Search for the cell housing the specified text and yield its (X, Y) center coordinate. 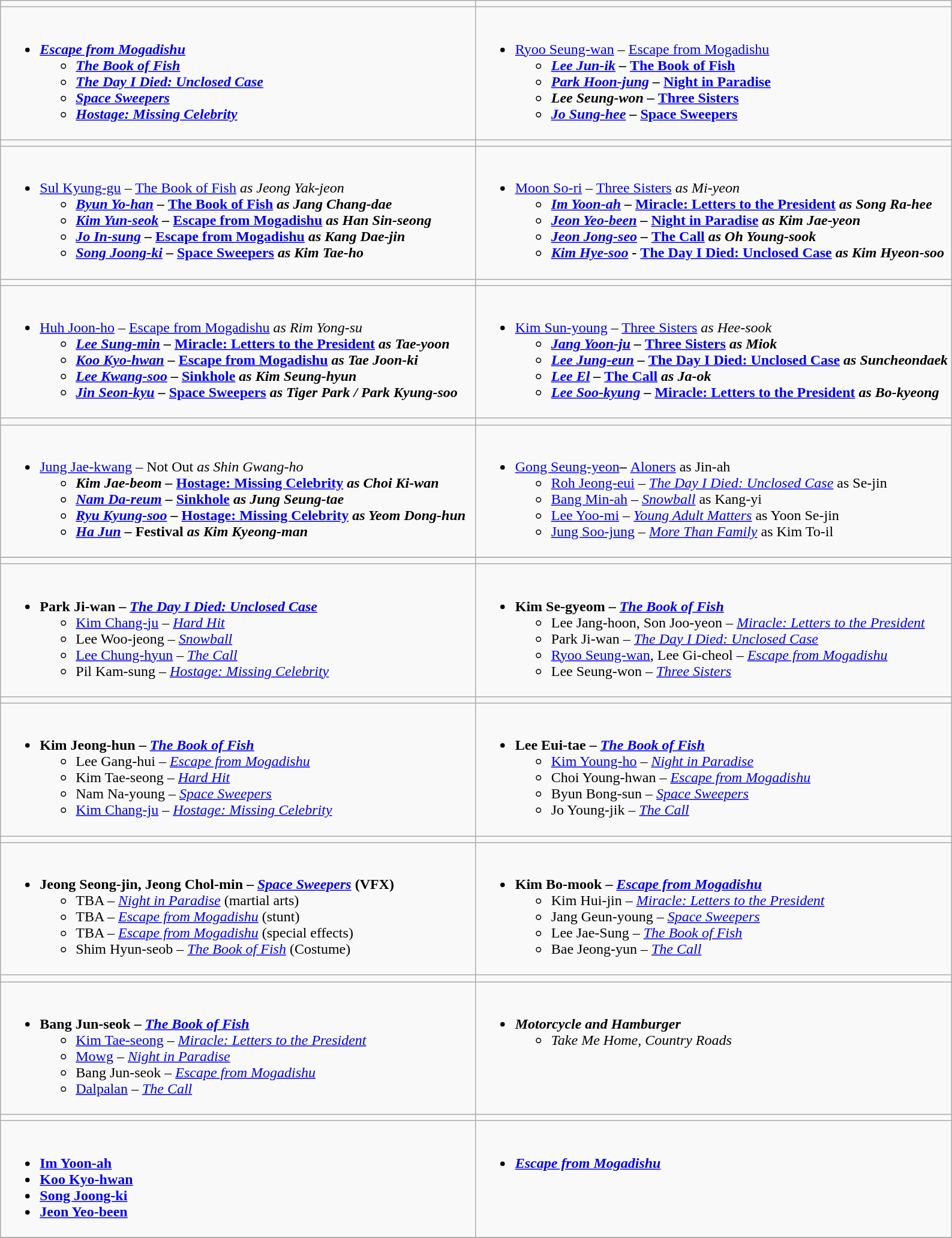
Im Yoon-ah Koo Kyo-hwan Song Joong-ki Jeon Yeo-been (238, 1179)
Escape from Mogadishu (713, 1179)
Escape from Mogadishu The Book of FishThe Day I Died: Unclosed CaseSpace SweepersHostage: Missing Celebrity (238, 73)
Motorcycle and HamburgerTake Me Home, Country Roads (713, 1048)
